Find where the given text appears and provide that cell's center as (x, y) coordinate. 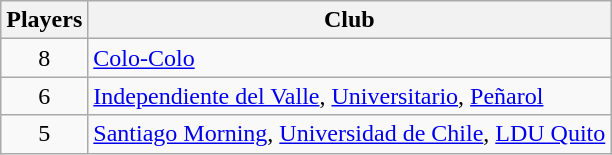
6 (44, 96)
8 (44, 58)
Club (350, 20)
Players (44, 20)
Independiente del Valle, Universitario, Peñarol (350, 96)
5 (44, 134)
Santiago Morning, Universidad de Chile, LDU Quito (350, 134)
Colo-Colo (350, 58)
